Identify which cell holds the provided text, then report its (X, Y) central coordinate. 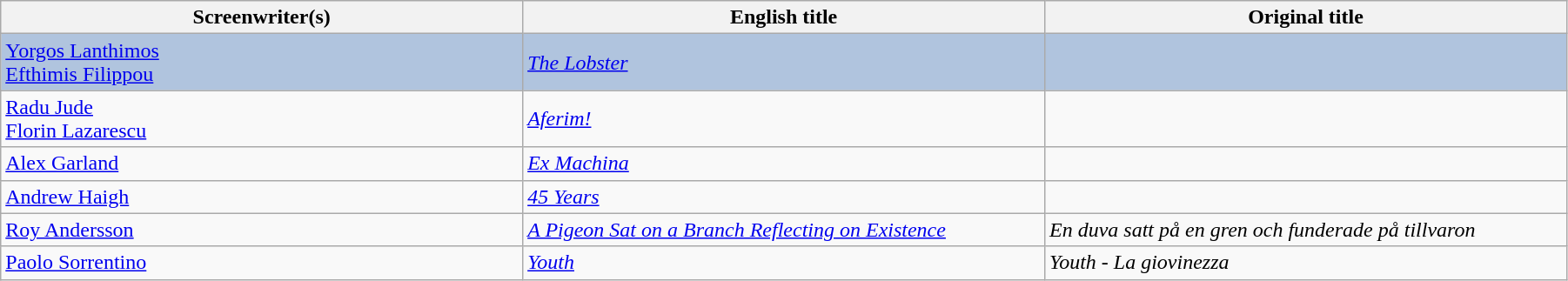
The Lobster (784, 63)
Ex Machina (784, 164)
Youth (784, 263)
Radu Jude Florin Lazarescu (262, 118)
Roy Andersson (262, 230)
Yorgos Lanthimos Efthimis Filippou (262, 63)
En duva satt på en gren och funderade på tillvaron (1306, 230)
Andrew Haigh (262, 197)
Alex Garland (262, 164)
Paolo Sorrentino (262, 263)
Original title (1306, 17)
English title (784, 17)
Youth - La giovinezza (1306, 263)
A Pigeon Sat on a Branch Reflecting on Existence (784, 230)
45 Years (784, 197)
Aferim! (784, 118)
Screenwriter(s) (262, 17)
